Return (X, Y) of the center of cell containing provided text 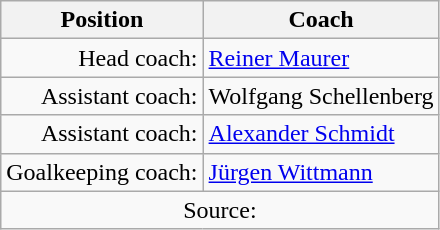
Goalkeeping coach: (102, 172)
Jürgen Wittmann (321, 172)
Wolfgang Schellenberg (321, 96)
Coach (321, 20)
Head coach: (102, 58)
Position (102, 20)
Alexander Schmidt (321, 134)
Source: (220, 210)
Reiner Maurer (321, 58)
